Identify which cell holds the provided text, then report its [x, y] central coordinate. 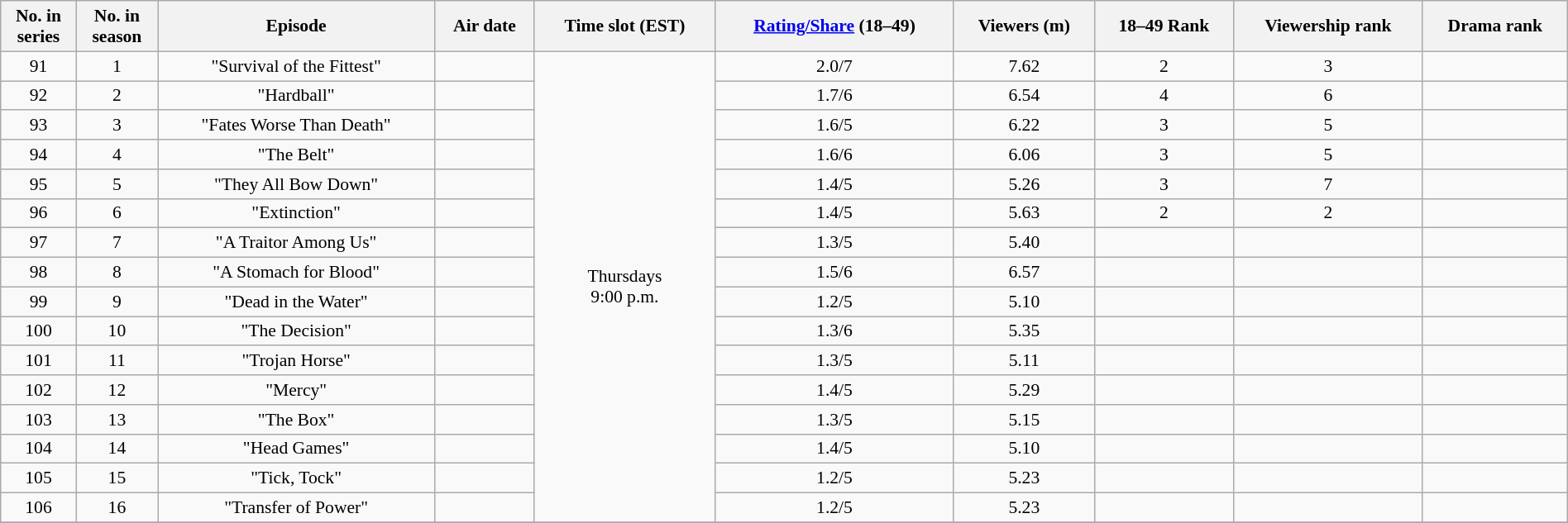
No. inseries [39, 26]
91 [39, 66]
97 [39, 243]
"Head Games" [296, 449]
2.0/7 [834, 66]
1.6/6 [834, 155]
5.15 [1024, 420]
"Survival of the Fittest" [296, 66]
1 [117, 66]
9 [117, 302]
100 [39, 331]
96 [39, 213]
1.5/6 [834, 273]
93 [39, 126]
106 [39, 508]
1.6/5 [834, 126]
5.26 [1024, 184]
5.29 [1024, 390]
11 [117, 361]
94 [39, 155]
103 [39, 420]
15 [117, 478]
"Trojan Horse" [296, 361]
Viewers (m) [1024, 26]
"Dead in the Water" [296, 302]
Episode [296, 26]
Time slot (EST) [625, 26]
5.40 [1024, 243]
"The Decision" [296, 331]
Drama rank [1495, 26]
14 [117, 449]
6.57 [1024, 273]
8 [117, 273]
98 [39, 273]
No. inseason [117, 26]
5.63 [1024, 213]
Air date [485, 26]
"A Stomach for Blood" [296, 273]
101 [39, 361]
"Tick, Tock" [296, 478]
"Extinction" [296, 213]
Rating/Share (18–49) [834, 26]
"A Traitor Among Us" [296, 243]
6.54 [1024, 96]
"The Belt" [296, 155]
"Hardball" [296, 96]
92 [39, 96]
104 [39, 449]
6.22 [1024, 126]
"They All Bow Down" [296, 184]
Viewership rank [1328, 26]
105 [39, 478]
18–49 Rank [1164, 26]
5.11 [1024, 361]
Thursdays9:00 p.m. [625, 287]
13 [117, 420]
10 [117, 331]
"Mercy" [296, 390]
"Fates Worse Than Death" [296, 126]
16 [117, 508]
6.06 [1024, 155]
95 [39, 184]
7.62 [1024, 66]
"The Box" [296, 420]
1.7/6 [834, 96]
5.35 [1024, 331]
99 [39, 302]
1.3/6 [834, 331]
"Transfer of Power" [296, 508]
12 [117, 390]
102 [39, 390]
